Output the [X, Y] coordinate of the center of the cell containing the given text.  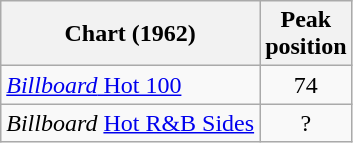
Billboard Hot 100 [130, 85]
Peakposition [306, 34]
74 [306, 85]
Chart (1962) [130, 34]
Billboard Hot R&B Sides [130, 123]
? [306, 123]
